Capture the cell that displays the provided text and extract its [X, Y] central coordinate. 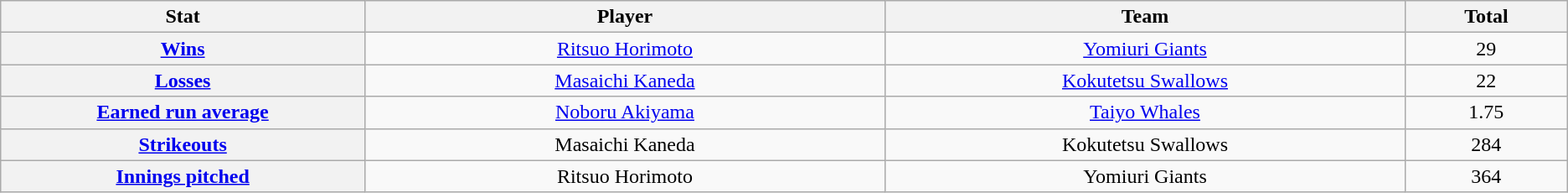
Earned run average [183, 112]
284 [1486, 144]
Team [1144, 17]
1.75 [1486, 112]
Strikeouts [183, 144]
364 [1486, 176]
Noboru Akiyama [625, 112]
Innings pitched [183, 176]
22 [1486, 81]
Total [1486, 17]
Losses [183, 81]
29 [1486, 49]
Stat [183, 17]
Wins [183, 49]
Taiyo Whales [1144, 112]
Player [625, 17]
